Return the (x, y) coordinate for the center point of the cell that contains the specified text.  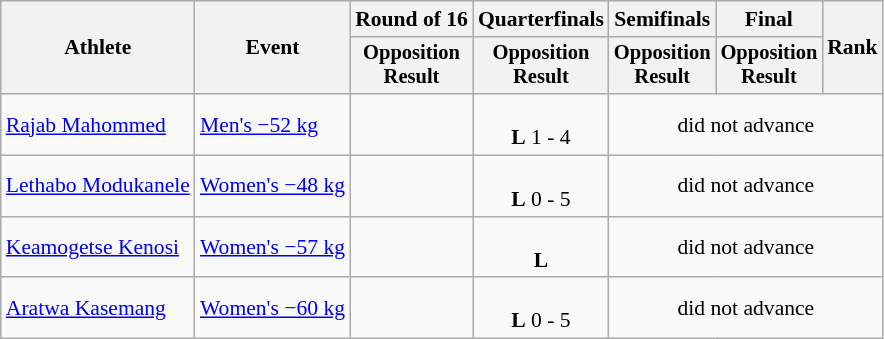
Round of 16 (412, 19)
Aratwa Kasemang (98, 308)
Women's −60 kg (272, 308)
Men's −52 kg (272, 124)
Keamogetse Kenosi (98, 248)
Women's −48 kg (272, 186)
Rajab Mahommed (98, 124)
Final (770, 19)
Athlete (98, 48)
L 1 - 4 (541, 124)
Event (272, 48)
Rank (852, 48)
L (541, 248)
Women's −57 kg (272, 248)
Semifinals (662, 19)
Lethabo Modukanele (98, 186)
Quarterfinals (541, 19)
